Locate the cell with the specified text and output its [X, Y] center coordinate. 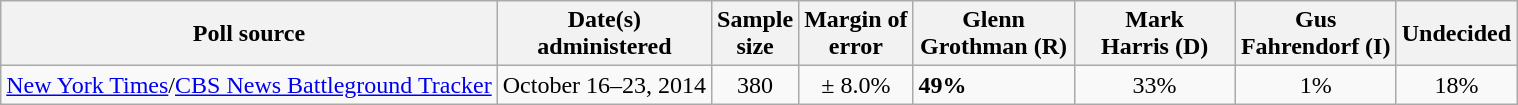
33% [1154, 85]
± 8.0% [856, 85]
MarkHarris (D) [1154, 34]
18% [1456, 85]
1% [1316, 85]
Gus Fahrendorf (I) [1316, 34]
49% [994, 85]
Undecided [1456, 34]
New York Times/CBS News Battleground Tracker [249, 85]
October 16–23, 2014 [604, 85]
Margin oferror [856, 34]
GlennGrothman (R) [994, 34]
380 [756, 85]
Samplesize [756, 34]
Poll source [249, 34]
Date(s)administered [604, 34]
